Output the [X, Y] coordinate of the center of the cell containing the given text.  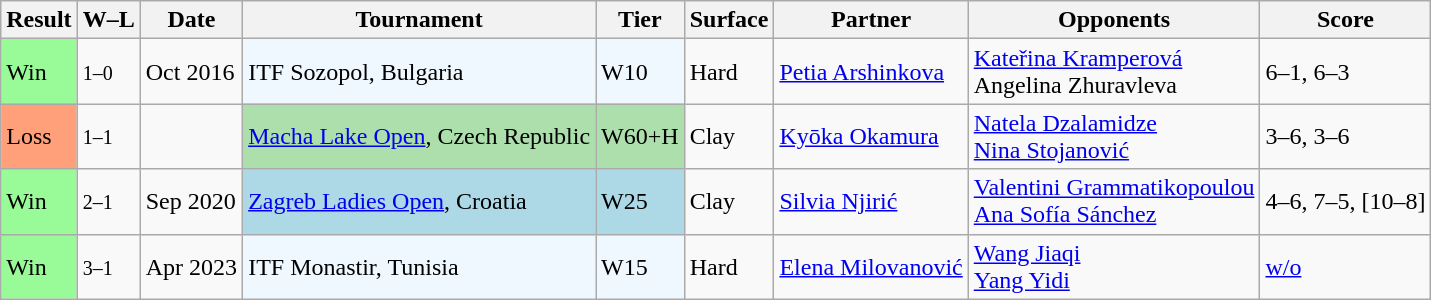
Wang Jiaqi Yang Yidi [1114, 266]
Macha Lake Open, Czech Republic [420, 136]
Petia Arshinkova [871, 72]
Loss [39, 136]
Date [191, 20]
Tier [640, 20]
Natela Dzalamidze Nina Stojanović [1114, 136]
w/o [1346, 266]
Kyōka Okamura [871, 136]
Valentini Grammatikopoulou Ana Sofía Sánchez [1114, 202]
1–0 [108, 72]
2–1 [108, 202]
Zagreb Ladies Open, Croatia [420, 202]
W25 [640, 202]
ITF Monastir, Tunisia [420, 266]
3–6, 3–6 [1346, 136]
Opponents [1114, 20]
Oct 2016 [191, 72]
Apr 2023 [191, 266]
Kateřina Kramperová Angelina Zhuravleva [1114, 72]
1–1 [108, 136]
Elena Milovanović [871, 266]
W–L [108, 20]
W10 [640, 72]
Score [1346, 20]
6–1, 6–3 [1346, 72]
W60+H [640, 136]
Tournament [420, 20]
ITF Sozopol, Bulgaria [420, 72]
Silvia Njirić [871, 202]
Result [39, 20]
Surface [729, 20]
3–1 [108, 266]
Partner [871, 20]
4–6, 7–5, [10–8] [1346, 202]
W15 [640, 266]
Sep 2020 [191, 202]
